Detect which cell encompasses the target text, then output its (x, y) center coordinate. 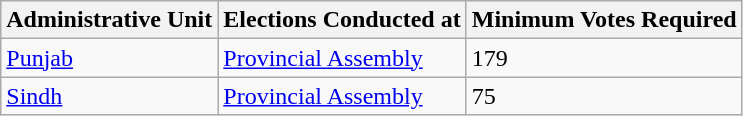
Elections Conducted at (342, 20)
Punjab (110, 58)
Minimum Votes Required (604, 20)
75 (604, 96)
Administrative Unit (110, 20)
Sindh (110, 96)
179 (604, 58)
